Pinpoint the cell where the given text exists, returning its (X, Y) midpoint coordinate. 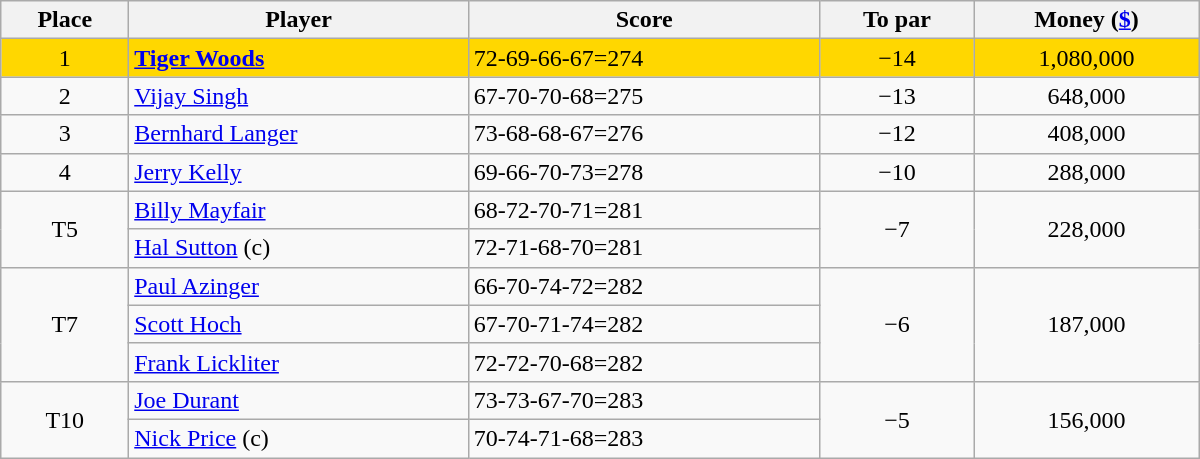
Jerry Kelly (299, 172)
67-70-70-68=275 (644, 96)
−6 (897, 324)
1 (65, 58)
228,000 (1086, 229)
3 (65, 134)
67-70-71-74=282 (644, 324)
Tiger Woods (299, 58)
187,000 (1086, 324)
−13 (897, 96)
408,000 (1086, 134)
T10 (65, 419)
−7 (897, 229)
Frank Lickliter (299, 362)
156,000 (1086, 419)
Score (644, 20)
Joe Durant (299, 400)
Billy Mayfair (299, 210)
−10 (897, 172)
68-72-70-71=281 (644, 210)
72-71-68-70=281 (644, 248)
70-74-71-68=283 (644, 438)
Money ($) (1086, 20)
73-68-68-67=276 (644, 134)
−5 (897, 419)
To par (897, 20)
−14 (897, 58)
Paul Azinger (299, 286)
73-73-67-70=283 (644, 400)
Scott Hoch (299, 324)
−12 (897, 134)
T7 (65, 324)
Hal Sutton (c) (299, 248)
T5 (65, 229)
Bernhard Langer (299, 134)
Vijay Singh (299, 96)
66-70-74-72=282 (644, 286)
72-69-66-67=274 (644, 58)
Place (65, 20)
Nick Price (c) (299, 438)
648,000 (1086, 96)
69-66-70-73=278 (644, 172)
288,000 (1086, 172)
Player (299, 20)
2 (65, 96)
4 (65, 172)
72-72-70-68=282 (644, 362)
1,080,000 (1086, 58)
